Determine the [X, Y] coordinate at the center of the cell enclosing the given text.  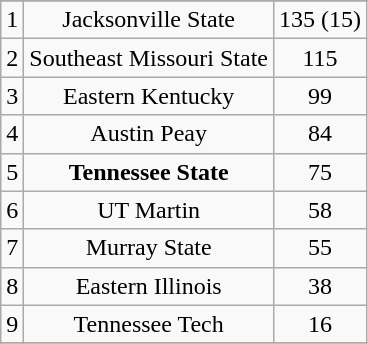
115 [320, 58]
58 [320, 210]
16 [320, 324]
Tennessee Tech [149, 324]
1 [12, 20]
2 [12, 58]
8 [12, 286]
3 [12, 96]
38 [320, 286]
UT Martin [149, 210]
Jacksonville State [149, 20]
5 [12, 172]
9 [12, 324]
Eastern Kentucky [149, 96]
84 [320, 134]
Tennessee State [149, 172]
Southeast Missouri State [149, 58]
Murray State [149, 248]
6 [12, 210]
135 (15) [320, 20]
99 [320, 96]
Austin Peay [149, 134]
7 [12, 248]
55 [320, 248]
75 [320, 172]
Eastern Illinois [149, 286]
4 [12, 134]
